Locate the cell with the specified text and output its [X, Y] center coordinate. 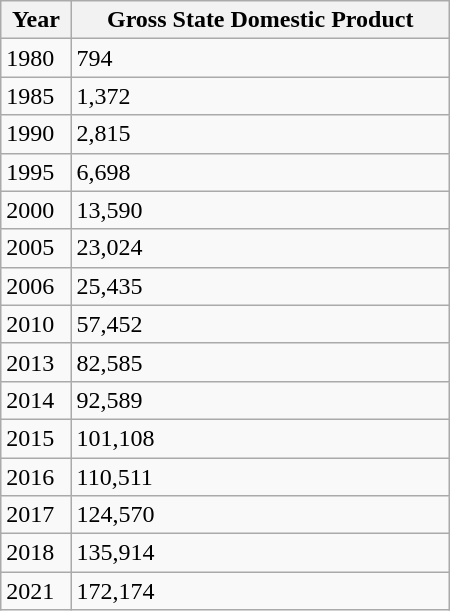
57,452 [260, 324]
1985 [36, 96]
92,589 [260, 400]
794 [260, 58]
2005 [36, 248]
2000 [36, 210]
Gross State Domestic Product [260, 20]
2021 [36, 591]
2016 [36, 477]
110,511 [260, 477]
1980 [36, 58]
13,590 [260, 210]
124,570 [260, 515]
135,914 [260, 553]
1995 [36, 172]
2015 [36, 438]
2013 [36, 362]
2010 [36, 324]
1990 [36, 134]
6,698 [260, 172]
23,024 [260, 248]
25,435 [260, 286]
1,372 [260, 96]
Year [36, 20]
2,815 [260, 134]
2017 [36, 515]
2018 [36, 553]
2014 [36, 400]
101,108 [260, 438]
2006 [36, 286]
172,174 [260, 591]
82,585 [260, 362]
